Determine the [x, y] coordinate at the center of the cell enclosing the given text.  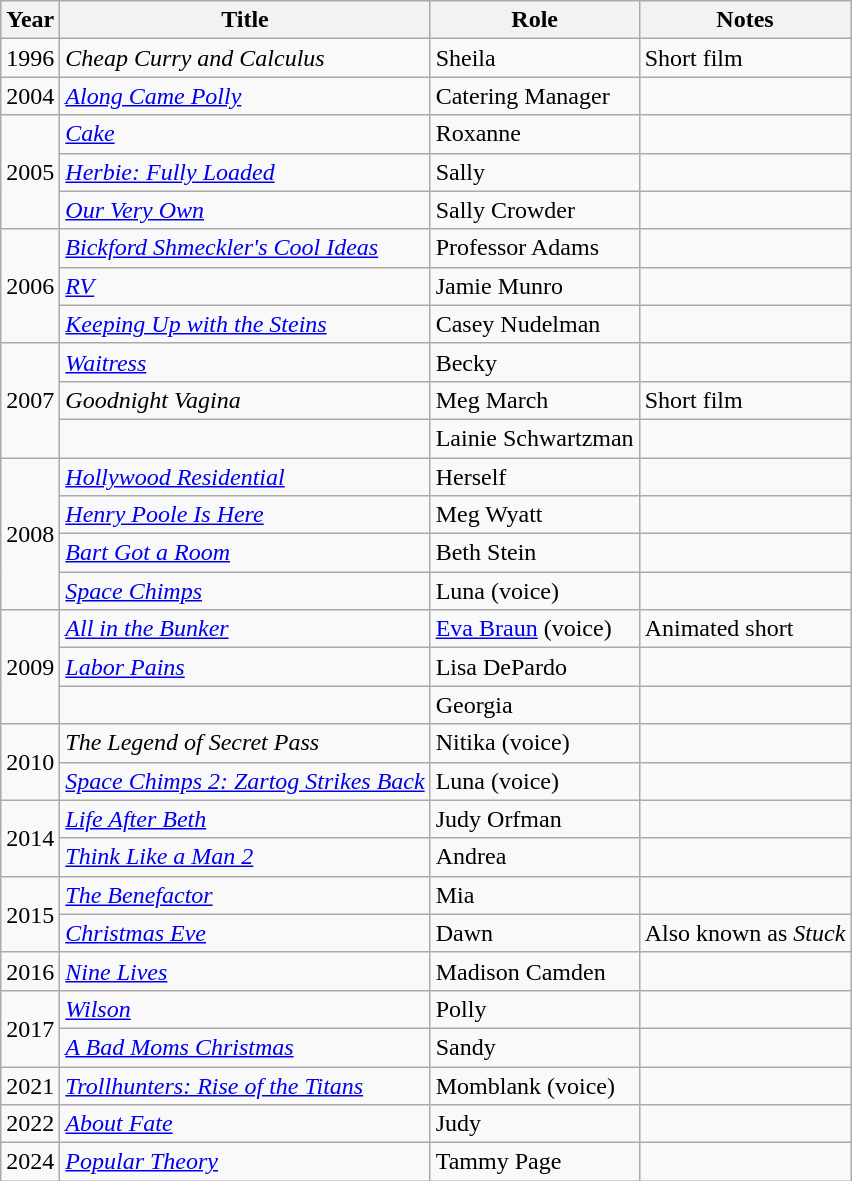
All in the Bunker [245, 629]
Tammy Page [534, 1162]
Trollhunters: Rise of the Titans [245, 1085]
Herself [534, 477]
Catering Manager [534, 96]
Sandy [534, 1047]
Sally Crowder [534, 210]
2005 [30, 172]
Madison Camden [534, 971]
Andrea [534, 857]
Role [534, 20]
2009 [30, 667]
Labor Pains [245, 667]
Becky [534, 362]
Goodnight Vagina [245, 400]
Bart Got a Room [245, 553]
Space Chimps 2: Zartog Strikes Back [245, 781]
2004 [30, 96]
The Benefactor [245, 895]
Think Like a Man 2 [245, 857]
Roxanne [534, 134]
Notes [745, 20]
Popular Theory [245, 1162]
2008 [30, 534]
Lisa DePardo [534, 667]
2021 [30, 1085]
2016 [30, 971]
Christmas Eve [245, 933]
Keeping Up with the Steins [245, 324]
The Legend of Secret Pass [245, 743]
Cake [245, 134]
2014 [30, 838]
Life After Beth [245, 819]
A Bad Moms Christmas [245, 1047]
Bickford Shmeckler's Cool Ideas [245, 248]
2007 [30, 400]
Polly [534, 1009]
Momblank (voice) [534, 1085]
Wilson [245, 1009]
2015 [30, 914]
2022 [30, 1124]
Sheila [534, 58]
Also known as Stuck [745, 933]
Our Very Own [245, 210]
Eva Braun (voice) [534, 629]
Sally [534, 172]
Professor Adams [534, 248]
Year [30, 20]
RV [245, 286]
Meg Wyatt [534, 515]
2010 [30, 762]
Jamie Munro [534, 286]
Nine Lives [245, 971]
Meg March [534, 400]
Along Came Polly [245, 96]
Space Chimps [245, 591]
Cheap Curry and Calculus [245, 58]
1996 [30, 58]
Casey Nudelman [534, 324]
Title [245, 20]
Waitress [245, 362]
Dawn [534, 933]
Lainie Schwartzman [534, 438]
Hollywood Residential [245, 477]
Nitika (voice) [534, 743]
Herbie: Fully Loaded [245, 172]
Beth Stein [534, 553]
Judy [534, 1124]
Georgia [534, 705]
2024 [30, 1162]
Henry Poole Is Here [245, 515]
2017 [30, 1028]
Animated short [745, 629]
About Fate [245, 1124]
Mia [534, 895]
2006 [30, 286]
Judy Orfman [534, 819]
